Find where the given text appears and provide that cell's center as [X, Y] coordinate. 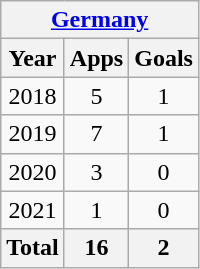
Apps [96, 58]
Year [33, 58]
2019 [33, 134]
Goals [164, 58]
3 [96, 172]
2021 [33, 210]
Total [33, 248]
5 [96, 96]
Germany [100, 20]
2020 [33, 172]
7 [96, 134]
2 [164, 248]
2018 [33, 96]
16 [96, 248]
